Detect which cell encompasses the target text, then output its [X, Y] center coordinate. 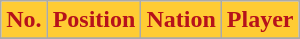
Position [94, 20]
Player [260, 20]
No. [24, 20]
Nation [181, 20]
